For the text-containing cell, return its midpoint in (x, y) coordinate format. 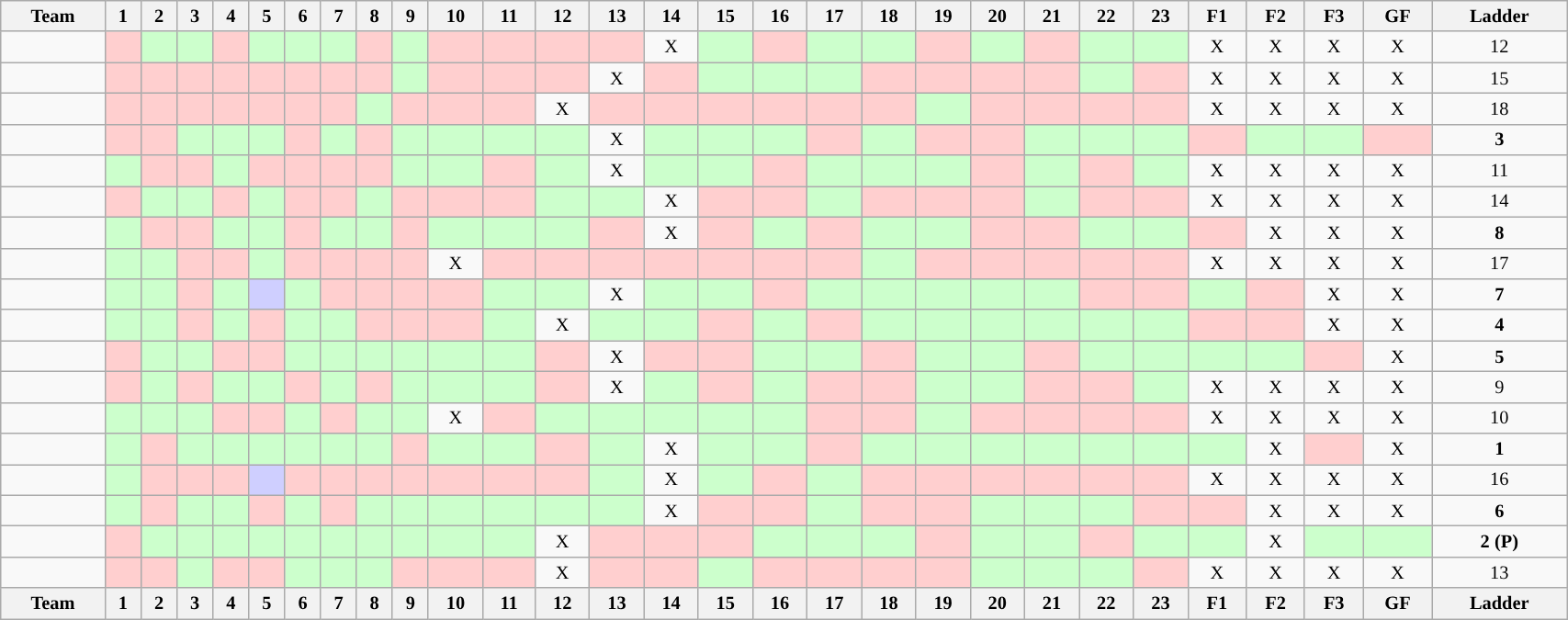
2 (P) (1499, 541)
